For the text-containing cell, return its midpoint in [X, Y] coordinate format. 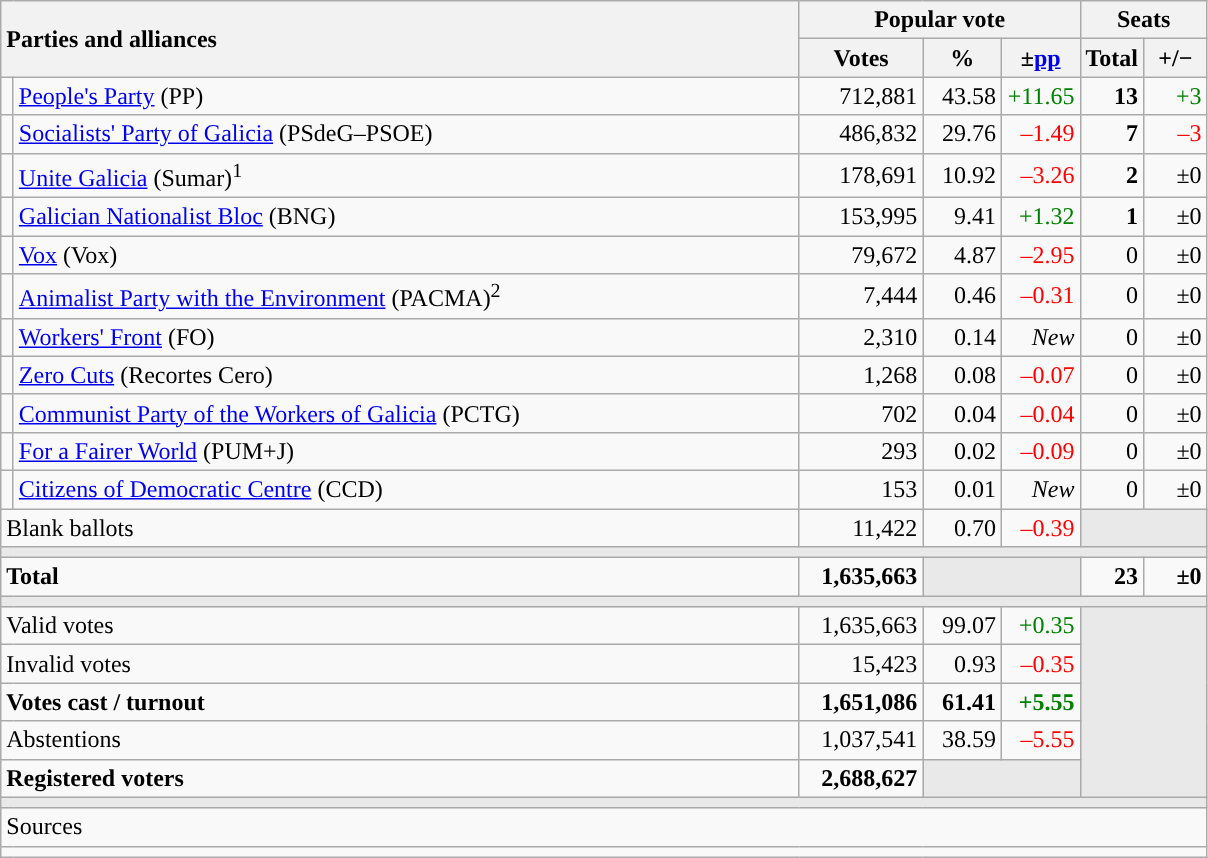
+5.55 [1040, 702]
178,691 [861, 176]
79,672 [861, 255]
1,037,541 [861, 740]
Socialists' Party of Galicia (PSdeG–PSOE) [406, 134]
+0.35 [1040, 626]
2,688,627 [861, 778]
712,881 [861, 96]
Communist Party of the Workers of Galicia (PCTG) [406, 413]
15,423 [861, 664]
0.70 [962, 528]
Animalist Party with the Environment (PACMA)2 [406, 296]
486,832 [861, 134]
±pp [1040, 58]
Votes cast / turnout [400, 702]
Seats [1144, 20]
–1.49 [1040, 134]
Vox (Vox) [406, 255]
9.41 [962, 217]
61.41 [962, 702]
For a Fairer World (PUM+J) [406, 451]
38.59 [962, 740]
Popular vote [940, 20]
99.07 [962, 626]
People's Party (PP) [406, 96]
–0.04 [1040, 413]
0.04 [962, 413]
293 [861, 451]
–0.09 [1040, 451]
153 [861, 489]
+1.32 [1040, 217]
–3.26 [1040, 176]
Registered voters [400, 778]
–0.39 [1040, 528]
–3 [1176, 134]
7 [1112, 134]
–0.31 [1040, 296]
% [962, 58]
43.58 [962, 96]
10.92 [962, 176]
0.93 [962, 664]
–2.95 [1040, 255]
Abstentions [400, 740]
Parties and alliances [400, 39]
7,444 [861, 296]
2 [1112, 176]
+/− [1176, 58]
1,651,086 [861, 702]
Unite Galicia (Sumar)1 [406, 176]
29.76 [962, 134]
Citizens of Democratic Centre (CCD) [406, 489]
0.02 [962, 451]
0.01 [962, 489]
Zero Cuts (Recortes Cero) [406, 375]
23 [1112, 577]
0.08 [962, 375]
1 [1112, 217]
702 [861, 413]
+3 [1176, 96]
Workers' Front (FO) [406, 337]
Invalid votes [400, 664]
–5.55 [1040, 740]
–0.07 [1040, 375]
–0.35 [1040, 664]
0.14 [962, 337]
153,995 [861, 217]
0.46 [962, 296]
Galician Nationalist Bloc (BNG) [406, 217]
11,422 [861, 528]
1,268 [861, 375]
13 [1112, 96]
Sources [604, 827]
Valid votes [400, 626]
Votes [861, 58]
4.87 [962, 255]
2,310 [861, 337]
Blank ballots [400, 528]
+11.65 [1040, 96]
